Pinpoint the cell where the given text exists, returning its (X, Y) midpoint coordinate. 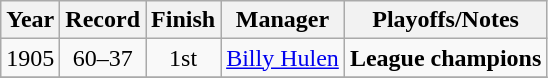
60–37 (103, 58)
Year (30, 20)
Record (103, 20)
Manager (283, 20)
1st (184, 58)
1905 (30, 58)
League champions (445, 58)
Billy Hulen (283, 58)
Finish (184, 20)
Playoffs/Notes (445, 20)
